Extract the [X, Y] coordinate from the center of the cell holding the provided text.  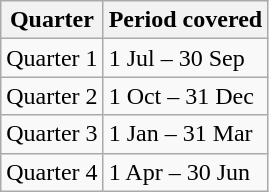
Quarter 2 [52, 96]
Quarter 1 [52, 58]
Period covered [186, 20]
1 Oct – 31 Dec [186, 96]
1 Jan – 31 Mar [186, 134]
Quarter [52, 20]
1 Jul – 30 Sep [186, 58]
Quarter 4 [52, 172]
Quarter 3 [52, 134]
1 Apr – 30 Jun [186, 172]
